Extract the (X, Y) coordinate from the center of the cell holding the provided text.  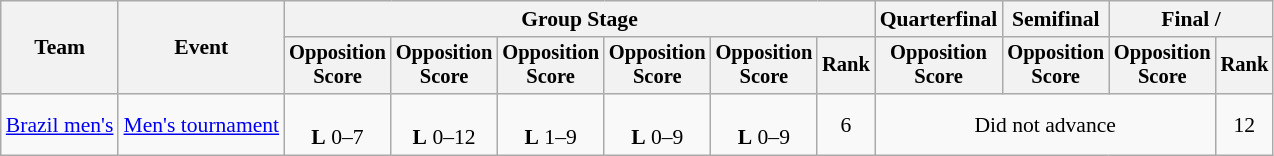
Did not advance (1046, 124)
6 (846, 124)
Event (201, 48)
Quarterfinal (939, 19)
Final / (1191, 19)
Brazil men's (60, 124)
12 (1245, 124)
L 0–7 (338, 124)
Men's tournament (201, 124)
Team (60, 48)
Semifinal (1056, 19)
L 0–12 (444, 124)
Group Stage (580, 19)
L 1–9 (550, 124)
